Search for the cell housing the specified text and yield its [x, y] center coordinate. 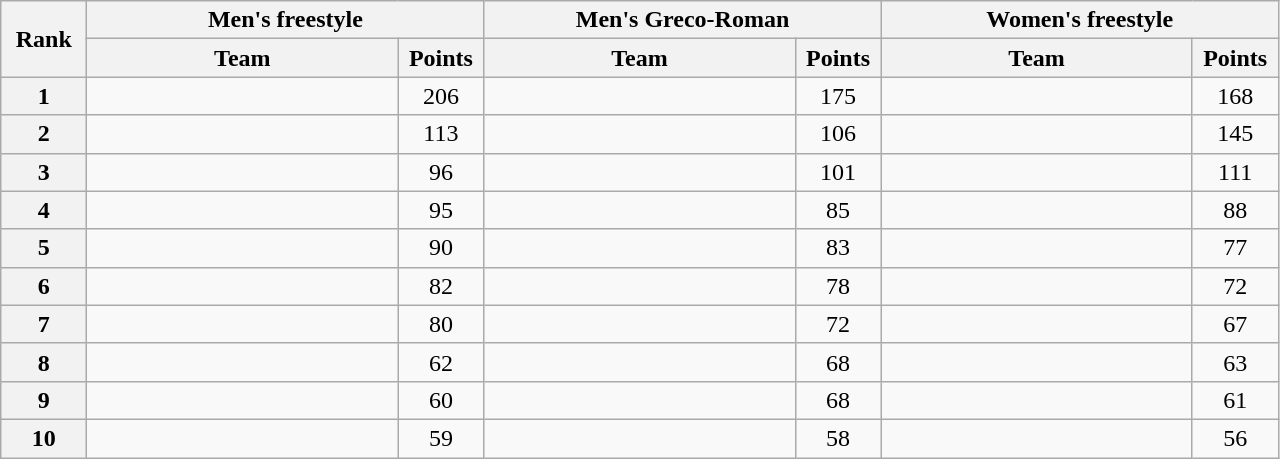
10 [44, 438]
8 [44, 362]
145 [1235, 134]
6 [44, 286]
206 [441, 96]
113 [441, 134]
85 [838, 210]
168 [1235, 96]
4 [44, 210]
77 [1235, 248]
67 [1235, 324]
Men's Greco-Roman [682, 20]
1 [44, 96]
61 [1235, 400]
101 [838, 172]
Men's freestyle [286, 20]
56 [1235, 438]
96 [441, 172]
90 [441, 248]
60 [441, 400]
9 [44, 400]
59 [441, 438]
82 [441, 286]
Rank [44, 39]
83 [838, 248]
95 [441, 210]
111 [1235, 172]
Women's freestyle [1080, 20]
58 [838, 438]
2 [44, 134]
3 [44, 172]
7 [44, 324]
175 [838, 96]
62 [441, 362]
80 [441, 324]
5 [44, 248]
63 [1235, 362]
78 [838, 286]
88 [1235, 210]
106 [838, 134]
